Scan for the cell matching the given text and deliver its [X, Y] coordinate at center. 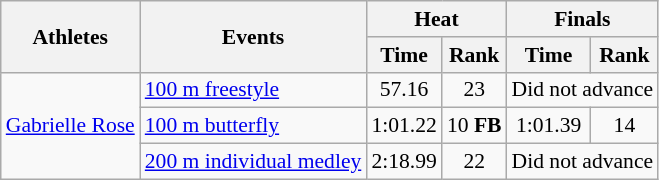
Gabrielle Rose [70, 126]
57.16 [404, 90]
1:01.39 [549, 126]
200 m individual medley [254, 162]
Heat [436, 19]
1:01.22 [404, 126]
100 m freestyle [254, 90]
Athletes [70, 36]
14 [624, 126]
10 FB [474, 126]
22 [474, 162]
2:18.99 [404, 162]
100 m butterfly [254, 126]
23 [474, 90]
Finals [583, 19]
Events [254, 36]
